Find where the given text appears and provide that cell's center as (x, y) coordinate. 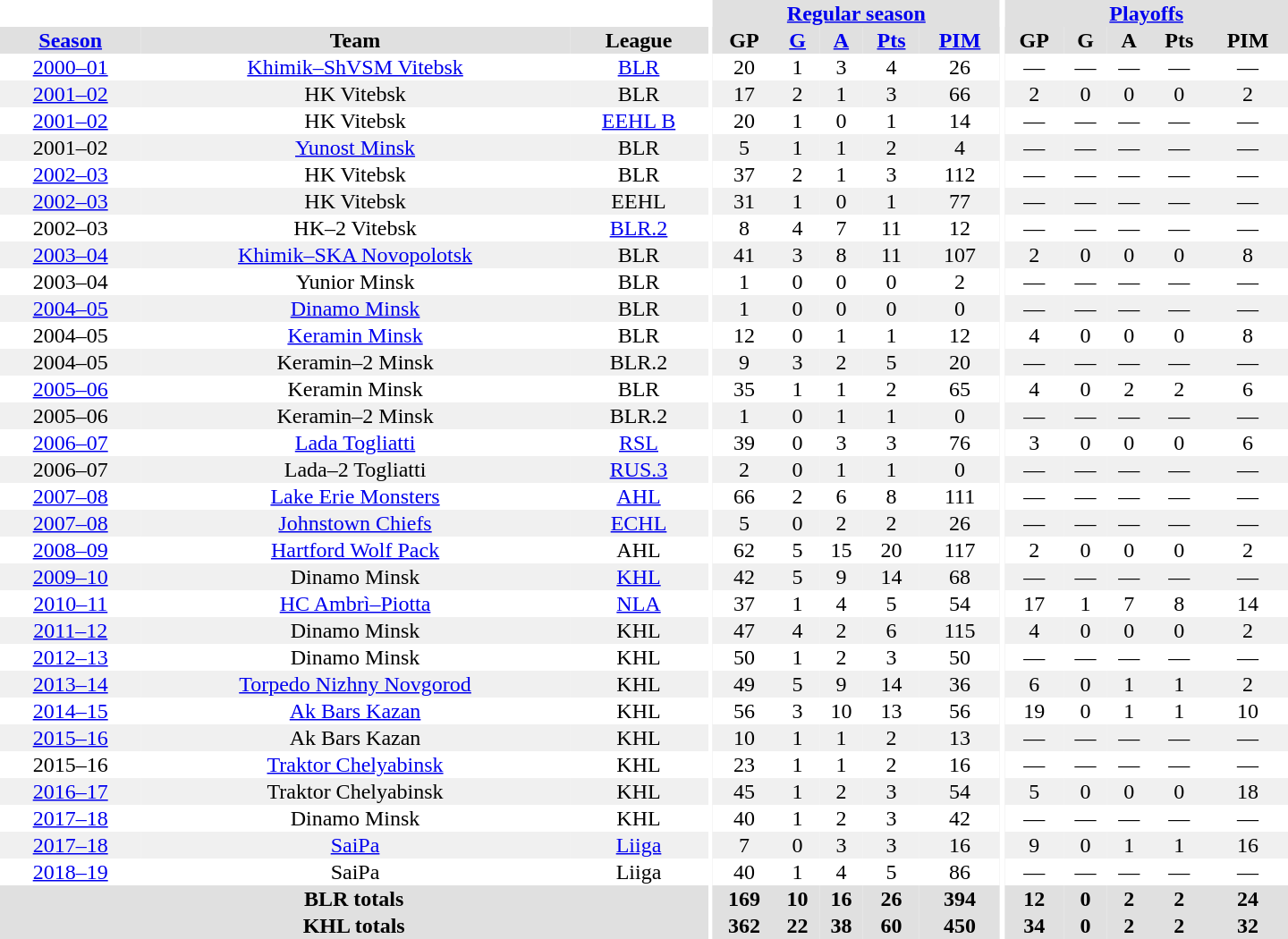
Torpedo Nizhny Novgorod (354, 684)
62 (744, 550)
EEHL (639, 201)
Hartford Wolf Pack (354, 550)
60 (891, 926)
Johnstown Chiefs (354, 523)
115 (960, 630)
HC Ambrì–Piotta (354, 604)
24 (1248, 899)
2010–11 (70, 604)
Khimik–SKA Novopolotsk (354, 255)
38 (841, 926)
Khimik–ShVSM Vitebsk (354, 67)
23 (744, 765)
RUS.3 (639, 469)
KHL totals (354, 926)
31 (744, 201)
45 (744, 791)
2014–15 (70, 711)
111 (960, 496)
362 (744, 926)
19 (1034, 711)
35 (744, 389)
76 (960, 443)
22 (798, 926)
RSL (639, 443)
Lada–2 Togliatti (354, 469)
68 (960, 577)
2016–17 (70, 791)
Season (70, 40)
394 (960, 899)
112 (960, 174)
Yunior Minsk (354, 282)
107 (960, 255)
Lake Erie Monsters (354, 496)
2012–13 (70, 657)
169 (744, 899)
15 (841, 550)
65 (960, 389)
49 (744, 684)
39 (744, 443)
Lada Togliatti (354, 443)
Yunost Minsk (354, 148)
Regular season (857, 13)
2013–14 (70, 684)
18 (1248, 791)
77 (960, 201)
Team (354, 40)
League (639, 40)
36 (960, 684)
117 (960, 550)
HK–2 Vitebsk (354, 228)
47 (744, 630)
2008–09 (70, 550)
NLA (639, 604)
ECHL (639, 523)
2011–12 (70, 630)
BLR totals (354, 899)
32 (1248, 926)
EEHL B (639, 121)
86 (960, 872)
2018–19 (70, 872)
41 (744, 255)
2000–01 (70, 67)
Playoffs (1147, 13)
2009–10 (70, 577)
450 (960, 926)
34 (1034, 926)
